Find where the given text appears and provide that cell's center as (x, y) coordinate. 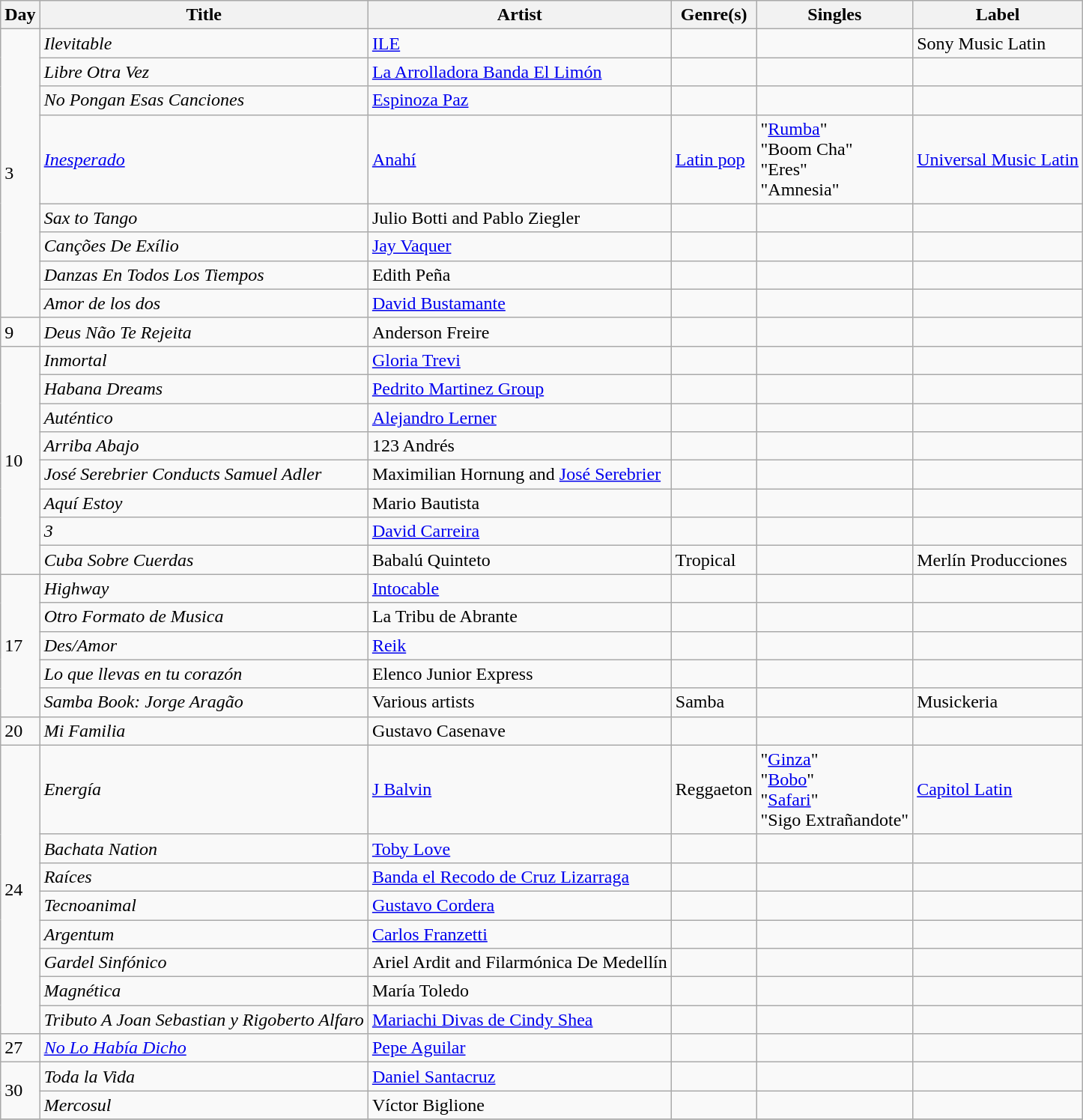
Lo que llevas en tu corazón (204, 674)
Tributo A Joan Sebastian y Rigoberto Alfaro (204, 1020)
Mario Bautista (520, 503)
"Ginza""Bobo""Safari""Sigo Extrañandote" (834, 789)
Energía (204, 789)
Elenco Junior Express (520, 674)
Pedrito Martinez Group (520, 389)
J Balvin (520, 789)
Auténtico (204, 417)
Raíces (204, 877)
Danzas En Todos Los Tiempos (204, 275)
Daniel Santacruz (520, 1077)
Various artists (520, 702)
123 Andrés (520, 446)
Canções De Exílio (204, 246)
Bachata Nation (204, 848)
Toda la Vida (204, 1077)
Sax to Tango (204, 218)
Artist (520, 15)
ILE (520, 43)
Pepe Aguilar (520, 1048)
Ilevitable (204, 43)
Arriba Abajo (204, 446)
Highway (204, 588)
30 (20, 1091)
"Rumba""Boom Cha""Eres""Amnesia" (834, 159)
Carlos Franzetti (520, 934)
Musickeria (998, 702)
Tecnoanimal (204, 905)
Cuba Sobre Cuerdas (204, 560)
Amor de los dos (204, 303)
Toby Love (520, 848)
David Carreira (520, 532)
Gustavo Cordera (520, 905)
Maximilian Hornung and José Serebrier (520, 475)
Tropical (714, 560)
Habana Dreams (204, 389)
Singles (834, 15)
Universal Music Latin (998, 159)
Jay Vaquer (520, 246)
Latin pop (714, 159)
No Pongan Esas Canciones (204, 100)
Otro Formato de Musica (204, 617)
Argentum (204, 934)
Magnética (204, 991)
Ariel Ardit and Filarmónica De Medellín (520, 963)
Reggaeton (714, 789)
9 (20, 332)
No Lo Había Dicho (204, 1048)
20 (20, 731)
Víctor Biglione (520, 1105)
Label (998, 15)
17 (20, 645)
Anderson Freire (520, 332)
Espinoza Paz (520, 100)
Samba Book: Jorge Aragão (204, 702)
Gardel Sinfónico (204, 963)
Merlín Producciones (998, 560)
La Arrolladora Banda El Limón (520, 72)
Deus Não Te Rejeita (204, 332)
Gloria Trevi (520, 360)
Anahí (520, 159)
Alejandro Lerner (520, 417)
Mariachi Divas de Cindy Shea (520, 1020)
27 (20, 1048)
Banda el Recodo de Cruz Lizarraga (520, 877)
María Toledo (520, 991)
Julio Botti and Pablo Ziegler (520, 218)
Aquí Estoy (204, 503)
Samba (714, 702)
José Serebrier Conducts Samuel Adler (204, 475)
David Bustamante (520, 303)
La Tribu de Abrante (520, 617)
Mi Familia (204, 731)
Day (20, 15)
Mercosul (204, 1105)
Reik (520, 645)
Title (204, 15)
Intocable (520, 588)
Capitol Latin (998, 789)
Babalú Quinteto (520, 560)
10 (20, 460)
Inesperado (204, 159)
Edith Peña (520, 275)
Inmortal (204, 360)
Libre Otra Vez (204, 72)
Des/Amor (204, 645)
Gustavo Casenave (520, 731)
24 (20, 889)
Sony Music Latin (998, 43)
Genre(s) (714, 15)
